Pinpoint the cell where the given text exists, returning its (x, y) midpoint coordinate. 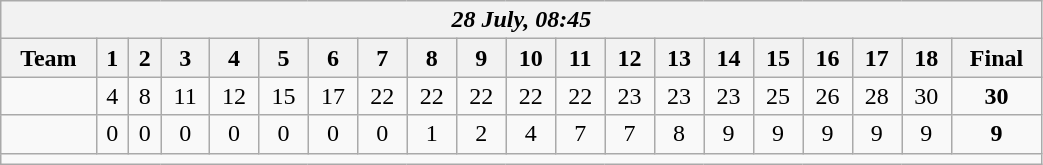
28 (876, 96)
26 (828, 96)
3 (185, 58)
Team (48, 58)
18 (926, 58)
13 (678, 58)
10 (530, 58)
14 (728, 58)
16 (828, 58)
28 July, 08:45 (522, 20)
25 (778, 96)
6 (332, 58)
Final (996, 58)
5 (284, 58)
